Search for the cell housing the specified text and yield its [X, Y] center coordinate. 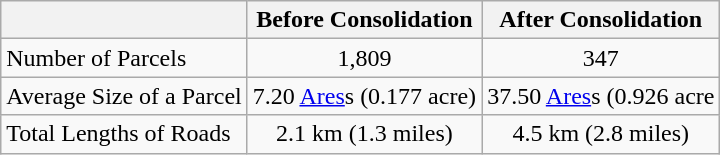
37.50 Aress (0.926 acre [601, 96]
347 [601, 58]
2.1 km (1.3 miles) [364, 134]
Before Consolidation [364, 20]
Number of Parcels [124, 58]
After Consolidation [601, 20]
4.5 km (2.8 miles) [601, 134]
7.20 Aress (0.177 acre) [364, 96]
Average Size of a Parcel [124, 96]
Total Lengths of Roads [124, 134]
1,809 [364, 58]
